Return the (x, y) coordinate for the center point of the cell that contains the specified text.  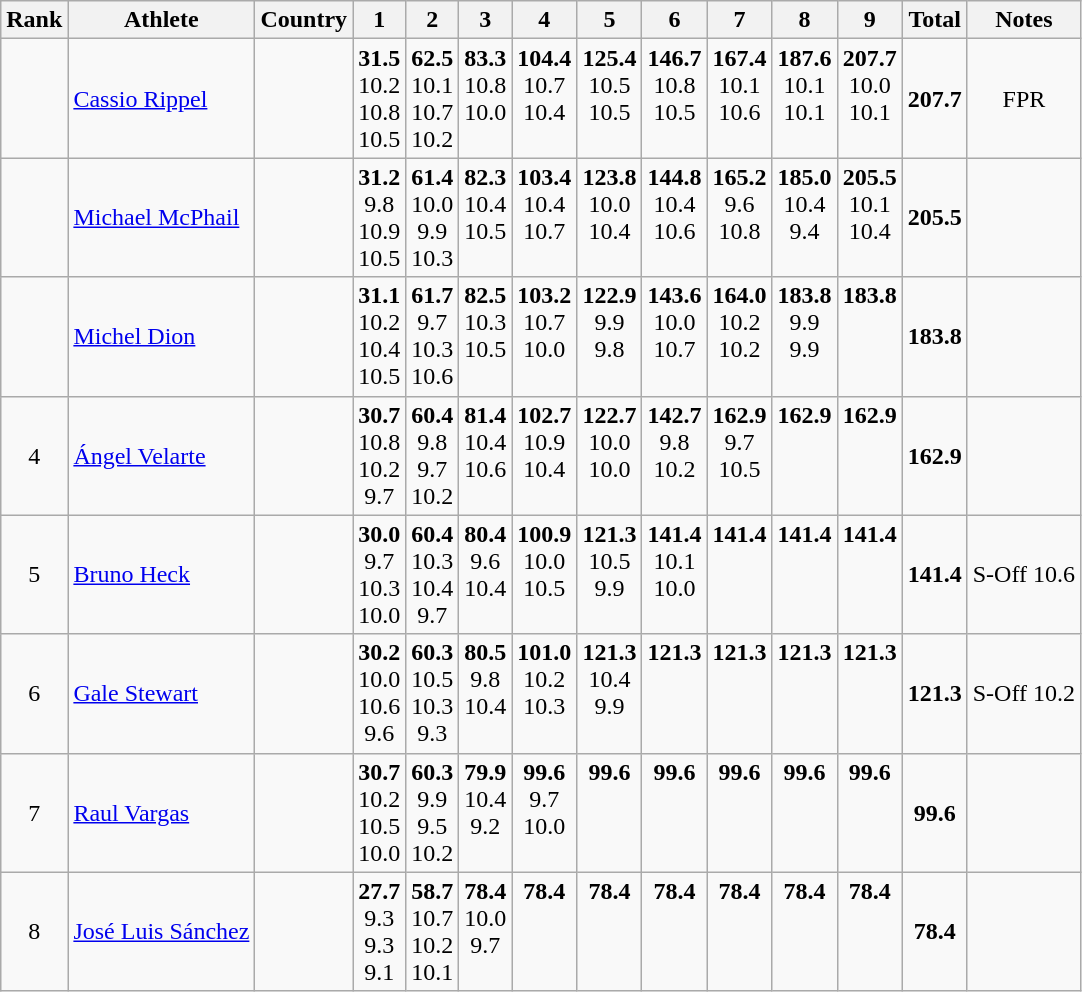
61.7 9.7 10.3 10.6 (432, 336)
100.910.010.5 (544, 574)
101.010.210.3 (544, 694)
Athlete (162, 20)
58.7 10.7 10.2 10.1 (432, 932)
30.710.810.29.7 (380, 456)
FPR (1024, 98)
121.310.49.9 (610, 694)
205.510.110.4 (870, 218)
143.610.0 10.7 (674, 336)
60.4 9.8 9.7 10.2 (432, 456)
162.99.710.5 (740, 456)
207.710.010.1 (870, 98)
205.5 (934, 218)
164.010.210.2 (740, 336)
121.310.59.9 (610, 574)
Rank (34, 20)
Michel Dion (162, 336)
165.29.610.8 (740, 218)
122.710.010.0 (610, 456)
Michael McPhail (162, 218)
31.110.210.410.5 (380, 336)
187.610.110.1 (804, 98)
104.410.710.4 (544, 98)
60.3 10.5 10.3 9.3 (432, 694)
30.09.710.310.0 (380, 574)
79.910.4 9.2 (486, 812)
144.810.4 10.6 (674, 218)
Notes (1024, 20)
Bruno Heck (162, 574)
102.710.910.4 (544, 456)
S-Off 10.6 (1024, 574)
Total (934, 20)
122.99.99.8 (610, 336)
27.79.39.39.1 (380, 932)
61.4 10.0 9.9 10.3 (432, 218)
82.310.4 10.5 (486, 218)
183.89.99.9 (804, 336)
62.5 10.1 10.7 10.2 (432, 98)
31.510.210.810.5 (380, 98)
Country (304, 20)
60.3 9.9 9.5 10.2 (432, 812)
83.310.8 10.0 (486, 98)
167.410.110.6 (740, 98)
103.210.710.0 (544, 336)
80.49.6 10.4 (486, 574)
Cassio Rippel (162, 98)
125.410.510.5 (610, 98)
2 (432, 20)
60.4 10.3 10.4 9.7 (432, 574)
30.710.210.510.0 (380, 812)
31.29.810.910.5 (380, 218)
3 (486, 20)
146.710.8 10.5 (674, 98)
S-Off 10.2 (1024, 694)
José Luis Sánchez (162, 932)
103.410.410.7 (544, 218)
Ángel Velarte (162, 456)
Raul Vargas (162, 812)
185.010.49.4 (804, 218)
142.79.8 10.2 (674, 456)
207.7 (934, 98)
99.69.710.0 (544, 812)
9 (870, 20)
1 (380, 20)
141.410.1 10.0 (674, 574)
81.410.4 10.6 (486, 456)
Gale Stewart (162, 694)
80.59.8 10.4 (486, 694)
123.810.010.4 (610, 218)
30.210.010.69.6 (380, 694)
82.510.3 10.5 (486, 336)
78.410.0 9.7 (486, 932)
